Find where the given text appears and provide that cell's center as (x, y) coordinate. 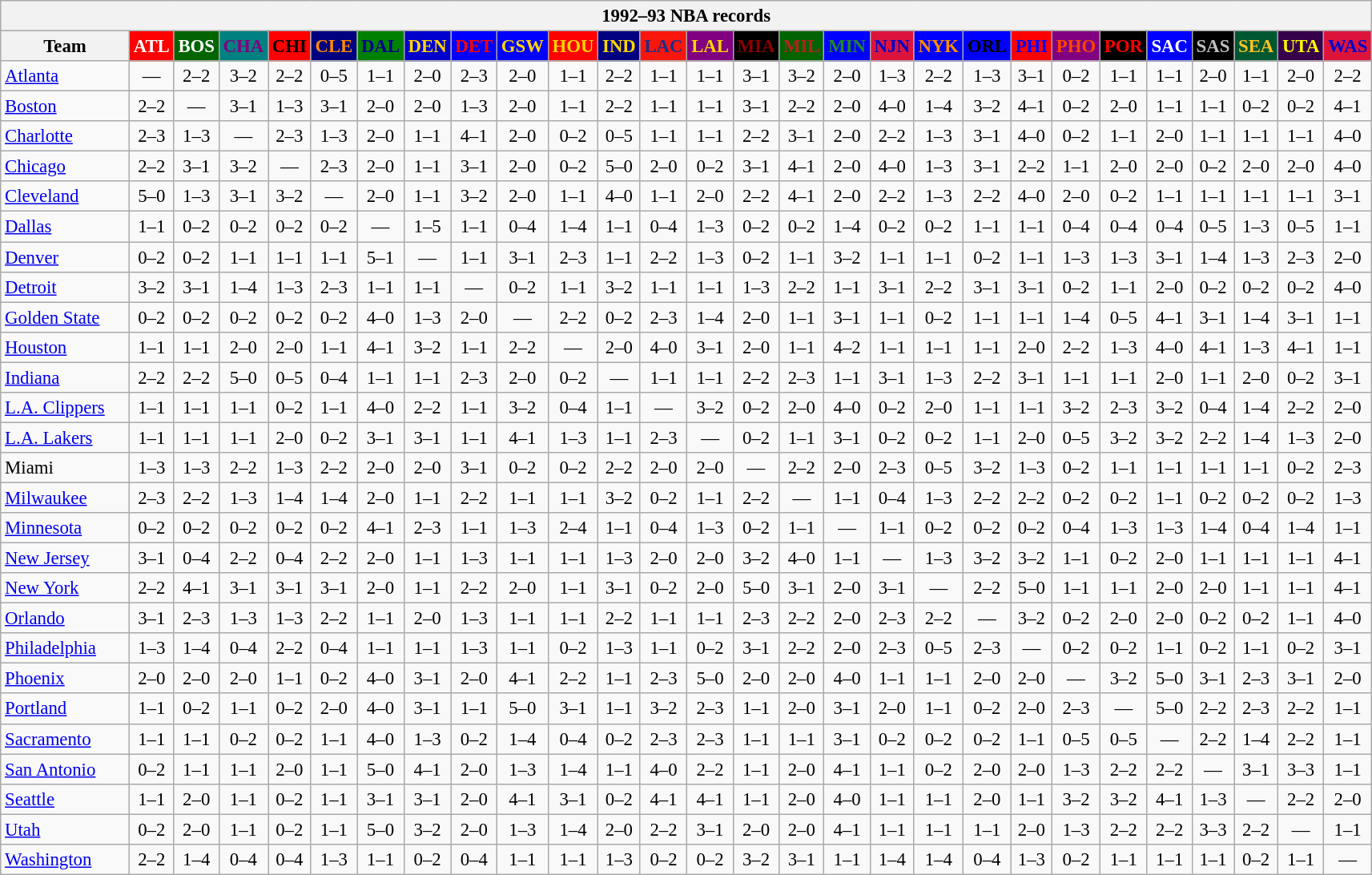
Portland (66, 709)
UTA (1301, 46)
San Antonio (66, 769)
SAS (1213, 46)
Seattle (66, 799)
Washington (66, 860)
New Jersey (66, 558)
1992–93 NBA records (686, 16)
Indiana (66, 377)
New York (66, 588)
PHO (1076, 46)
Golden State (66, 317)
LAL (710, 46)
Minnesota (66, 528)
Miami (66, 468)
IND (619, 46)
Team (66, 46)
Utah (66, 829)
MIN (847, 46)
ATL (151, 46)
POR (1123, 46)
Sacramento (66, 739)
GSW (522, 46)
Boston (66, 107)
L.A. Lakers (66, 437)
1–5 (428, 227)
NYK (939, 46)
2–4 (573, 528)
Dallas (66, 227)
MIA (756, 46)
Charlotte (66, 136)
Cleveland (66, 196)
BOS (196, 46)
CLE (333, 46)
Detroit (66, 287)
Milwaukee (66, 498)
ORL (987, 46)
HOU (573, 46)
DEN (428, 46)
DAL (381, 46)
MIL (802, 46)
SAC (1169, 46)
L.A. Clippers (66, 408)
Phoenix (66, 679)
Orlando (66, 619)
Chicago (66, 167)
Houston (66, 347)
NJN (892, 46)
5–1 (381, 257)
LAC (663, 46)
WAS (1348, 46)
PHI (1032, 46)
Philadelphia (66, 648)
CHA (243, 46)
Atlanta (66, 76)
Denver (66, 257)
4–2 (847, 347)
DET (474, 46)
SEA (1256, 46)
CHI (289, 46)
